From the cell containing the given text, extract its center point as (X, Y) coordinate. 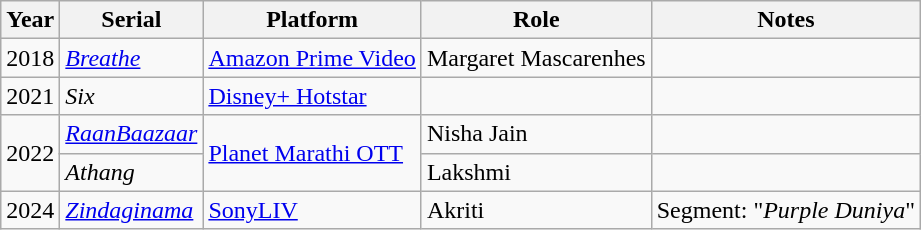
Amazon Prime Video (312, 58)
Disney+ Hotstar (312, 96)
RaanBaazaar (132, 134)
2024 (30, 210)
SonyLIV (312, 210)
Notes (786, 20)
Lakshmi (536, 172)
2022 (30, 153)
2021 (30, 96)
Nisha Jain (536, 134)
Akriti (536, 210)
Margaret Mascarenhes (536, 58)
Role (536, 20)
2018 (30, 58)
Athang (132, 172)
Serial (132, 20)
Year (30, 20)
Zindaginama (132, 210)
Six (132, 96)
Segment: "Purple Duniya" (786, 210)
Platform (312, 20)
Breathe (132, 58)
Planet Marathi OTT (312, 153)
